Search for the cell housing the specified text and yield its [X, Y] center coordinate. 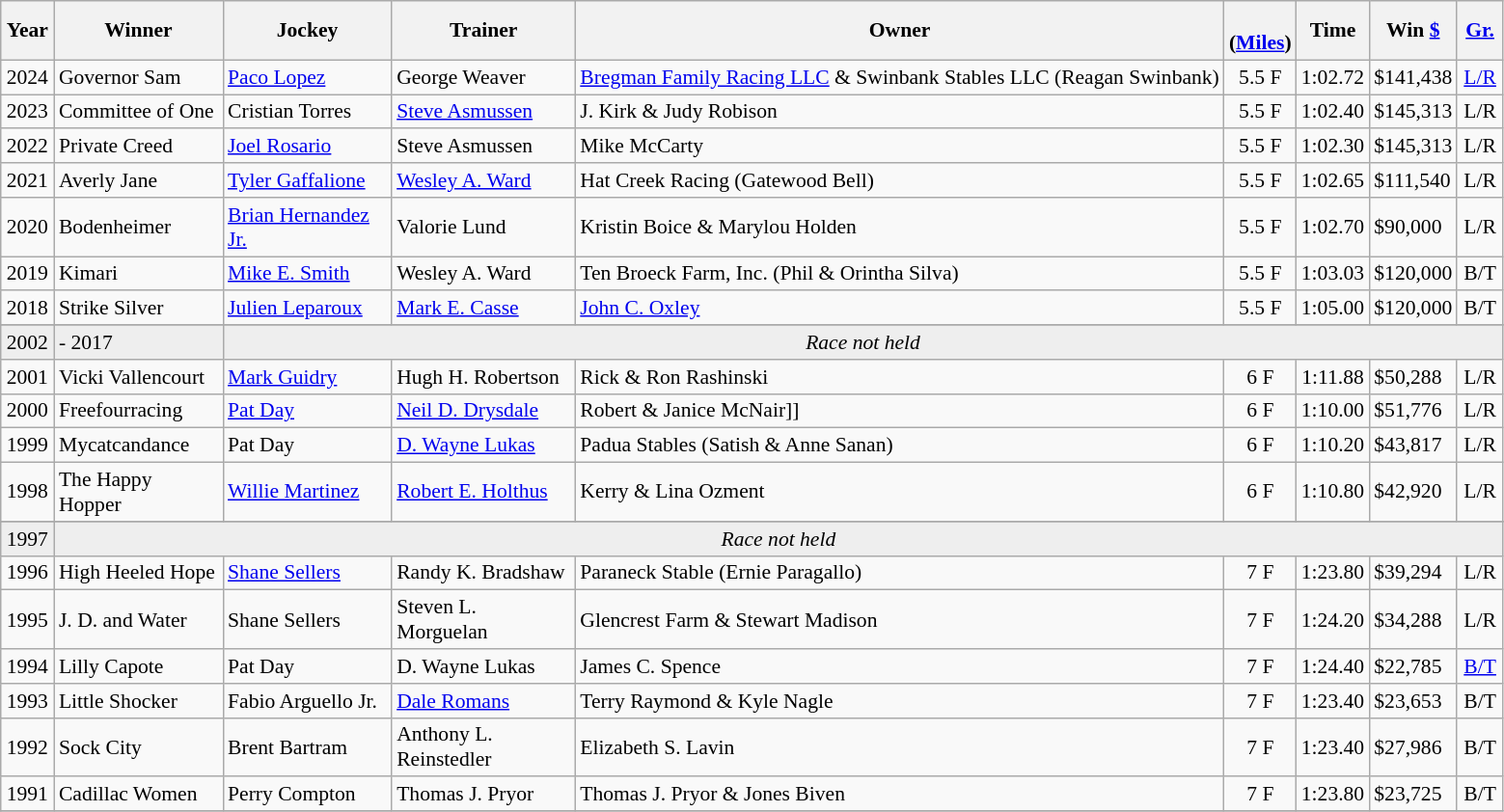
- 2017 [139, 342]
High Heeled Hope [139, 573]
1:05.00 [1333, 309]
Sock City [139, 746]
1993 [27, 701]
Averly Jane [139, 180]
$90,000 [1412, 228]
$22,785 [1412, 666]
Trainer [483, 31]
Time [1333, 31]
Little Shocker [139, 701]
Randy K. Bradshaw [483, 573]
Neil D. Drysdale [483, 411]
Tyler Gaffalione [307, 180]
2021 [27, 180]
1:02.30 [1333, 147]
$27,986 [1412, 746]
1994 [27, 666]
Mark Guidry [307, 377]
Committee of One [139, 112]
Hugh H. Robertson [483, 377]
2001 [27, 377]
Winner [139, 31]
Kristin Boice & Marylou Holden [899, 228]
2020 [27, 228]
Thomas J. Pryor [483, 795]
Mike E. Smith [307, 274]
Terry Raymond & Kyle Nagle [899, 701]
1:03.03 [1333, 274]
Steven L. Morguelan [483, 619]
Padua Stables (Satish & Anne Sanan) [899, 446]
Mycatcandance [139, 446]
Mark E. Casse [483, 309]
Ten Broeck Farm, Inc. (Phil & Orintha Silva) [899, 274]
1:10.00 [1333, 411]
$23,725 [1412, 795]
John C. Oxley [899, 309]
1:10.20 [1333, 446]
Cadillac Women [139, 795]
George Weaver [483, 77]
J. Kirk & Judy Robison [899, 112]
1:02.70 [1333, 228]
Robert E. Holthus [483, 492]
1999 [27, 446]
James C. Spence [899, 666]
1995 [27, 619]
$111,540 [1412, 180]
$50,288 [1412, 377]
Governor Sam [139, 77]
1996 [27, 573]
Win $ [1412, 31]
$23,653 [1412, 701]
2024 [27, 77]
The Happy Hopper [139, 492]
Willie Martinez [307, 492]
1:24.40 [1333, 666]
Freefourracing [139, 411]
1:02.65 [1333, 180]
Bodenheimer [139, 228]
Vicki Vallencourt [139, 377]
1:24.20 [1333, 619]
2018 [27, 309]
Julien Leparoux [307, 309]
1992 [27, 746]
$43,817 [1412, 446]
Paraneck Stable (Ernie Paragallo) [899, 573]
2022 [27, 147]
(Miles) [1260, 31]
1:10.80 [1333, 492]
Valorie Lund [483, 228]
1998 [27, 492]
Gr. [1480, 31]
2002 [27, 342]
Brent Bartram [307, 746]
Lilly Capote [139, 666]
Rick & Ron Rashinski [899, 377]
Bregman Family Racing LLC & Swinbank Stables LLC (Reagan Swinbank) [899, 77]
Joel Rosario [307, 147]
Brian Hernandez Jr. [307, 228]
Kerry & Lina Ozment [899, 492]
Anthony L. Reinstedler [483, 746]
Robert & Janice McNair]] [899, 411]
1:02.72 [1333, 77]
Elizabeth S. Lavin [899, 746]
Cristian Torres [307, 112]
Kimari [139, 274]
Fabio Arguello Jr. [307, 701]
1991 [27, 795]
Thomas J. Pryor & Jones Biven [899, 795]
2019 [27, 274]
2023 [27, 112]
Perry Compton [307, 795]
$39,294 [1412, 573]
Owner [899, 31]
$34,288 [1412, 619]
Private Creed [139, 147]
Strike Silver [139, 309]
$141,438 [1412, 77]
2000 [27, 411]
$51,776 [1412, 411]
Mike McCarty [899, 147]
Paco Lopez [307, 77]
1997 [27, 539]
Jockey [307, 31]
Dale Romans [483, 701]
Hat Creek Racing (Gatewood Bell) [899, 180]
J. D. and Water [139, 619]
1:11.88 [1333, 377]
Year [27, 31]
$42,920 [1412, 492]
Glencrest Farm & Stewart Madison [899, 619]
1:02.40 [1333, 112]
